Locate the cell with the specified text and output its (X, Y) center coordinate. 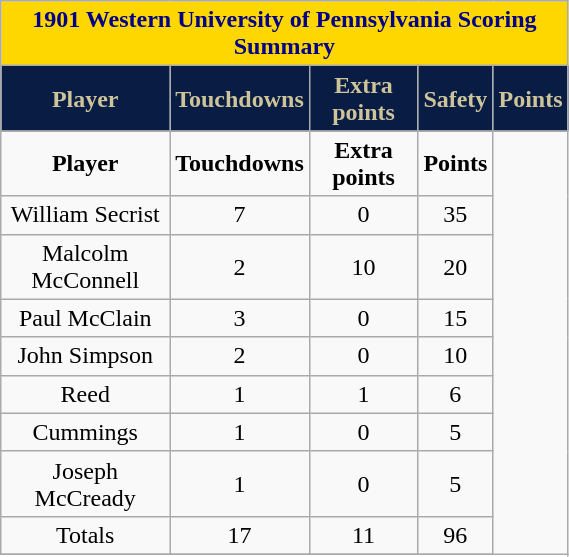
20 (456, 266)
11 (364, 535)
6 (456, 394)
7 (240, 215)
William Secrist (86, 215)
3 (240, 318)
15 (456, 318)
35 (456, 215)
96 (456, 535)
Cummings (86, 432)
1901 Western University of Pennsylvania Scoring Summary (284, 34)
17 (240, 535)
Joseph McCready (86, 484)
Paul McClain (86, 318)
Malcolm McConnell (86, 266)
Safety (456, 98)
Totals (86, 535)
Reed (86, 394)
John Simpson (86, 356)
